Locate the cell with the specified text and output its (x, y) center coordinate. 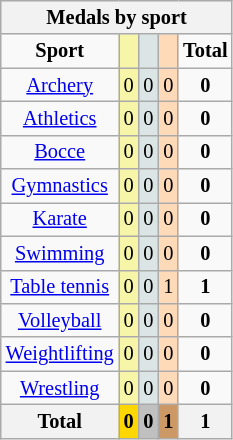
Volleyball (60, 320)
Bocce (60, 152)
Weightlifting (60, 354)
Sport (60, 51)
Table tennis (60, 287)
Archery (60, 85)
Medals by sport (117, 17)
Swimming (60, 253)
Gymnastics (60, 186)
Karate (60, 219)
Wrestling (60, 388)
Athletics (60, 118)
